For the text-containing cell, return its midpoint in (x, y) coordinate format. 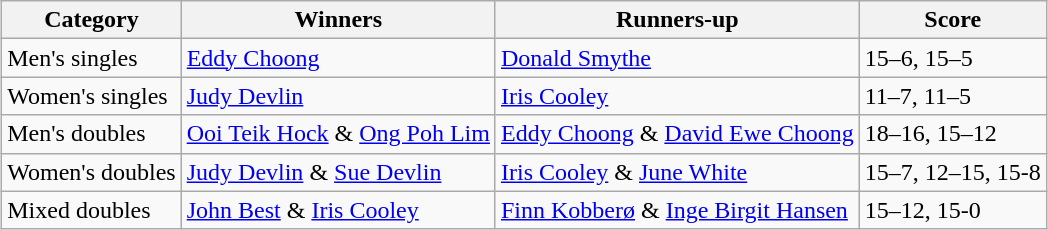
Finn Kobberø & Inge Birgit Hansen (677, 210)
11–7, 11–5 (952, 96)
Eddy Choong & David Ewe Choong (677, 134)
Iris Cooley & June White (677, 172)
18–16, 15–12 (952, 134)
Women's doubles (92, 172)
Men's singles (92, 58)
Winners (338, 20)
Mixed doubles (92, 210)
Judy Devlin (338, 96)
Runners-up (677, 20)
Donald Smythe (677, 58)
Ooi Teik Hock & Ong Poh Lim (338, 134)
John Best & Iris Cooley (338, 210)
15–12, 15-0 (952, 210)
Score (952, 20)
15–7, 12–15, 15-8 (952, 172)
Iris Cooley (677, 96)
Eddy Choong (338, 58)
Category (92, 20)
Men's doubles (92, 134)
Judy Devlin & Sue Devlin (338, 172)
15–6, 15–5 (952, 58)
Women's singles (92, 96)
